Identify which cell holds the provided text, then report its (x, y) central coordinate. 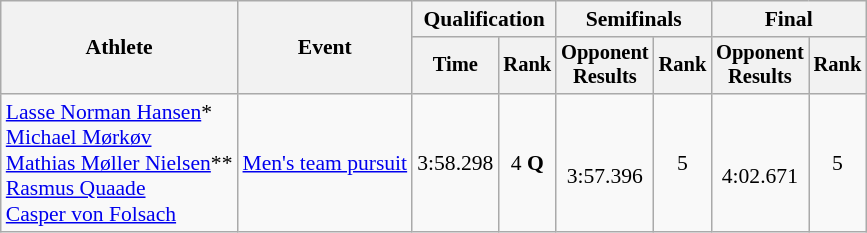
Athlete (120, 48)
Time (455, 66)
Lasse Norman Hansen*Michael MørkøvMathias Møller Nielsen**Rasmus QuaadeCasper von Folsach (120, 163)
Final (788, 19)
Event (324, 48)
3:57.396 (604, 163)
Semifinals (634, 19)
Men's team pursuit (324, 163)
Qualification (484, 19)
4:02.671 (760, 163)
4 Q (527, 163)
3:58.298 (455, 163)
